Pinpoint the cell where the given text exists, returning its [x, y] midpoint coordinate. 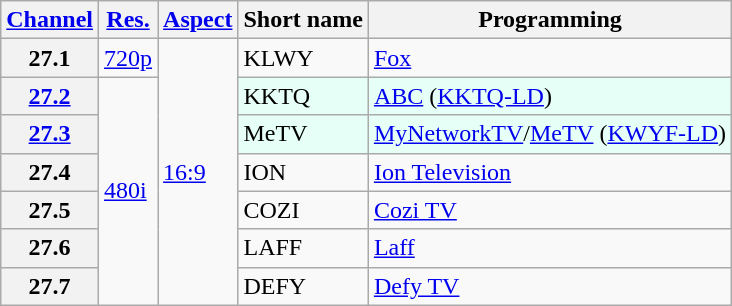
Programming [550, 20]
27.4 [50, 172]
27.6 [50, 248]
DEFY [303, 286]
27.1 [50, 58]
LAFF [303, 248]
Fox [550, 58]
27.2 [50, 96]
27.5 [50, 210]
Cozi TV [550, 210]
KKTQ [303, 96]
720p [128, 58]
Ion Television [550, 172]
Res. [128, 20]
27.3 [50, 134]
MyNetworkTV/MeTV (KWYF-LD) [550, 134]
Aspect [198, 20]
Channel [50, 20]
Defy TV [550, 286]
Short name [303, 20]
16:9 [198, 172]
27.7 [50, 286]
Laff [550, 248]
KLWY [303, 58]
ION [303, 172]
480i [128, 191]
COZI [303, 210]
ABC (KKTQ-LD) [550, 96]
MeTV [303, 134]
